Find where the given text appears and provide that cell's center as [x, y] coordinate. 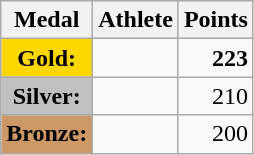
200 [216, 134]
Silver: [47, 96]
223 [216, 58]
Athlete [136, 20]
Points [216, 20]
Bronze: [47, 134]
Gold: [47, 58]
210 [216, 96]
Medal [47, 20]
